Locate the cell with the specified text and output its [X, Y] center coordinate. 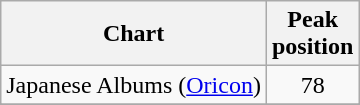
78 [312, 85]
Japanese Albums (Oricon) [134, 85]
Peakposition [312, 34]
Chart [134, 34]
